Scan for the cell matching the given text and deliver its (X, Y) coordinate at center. 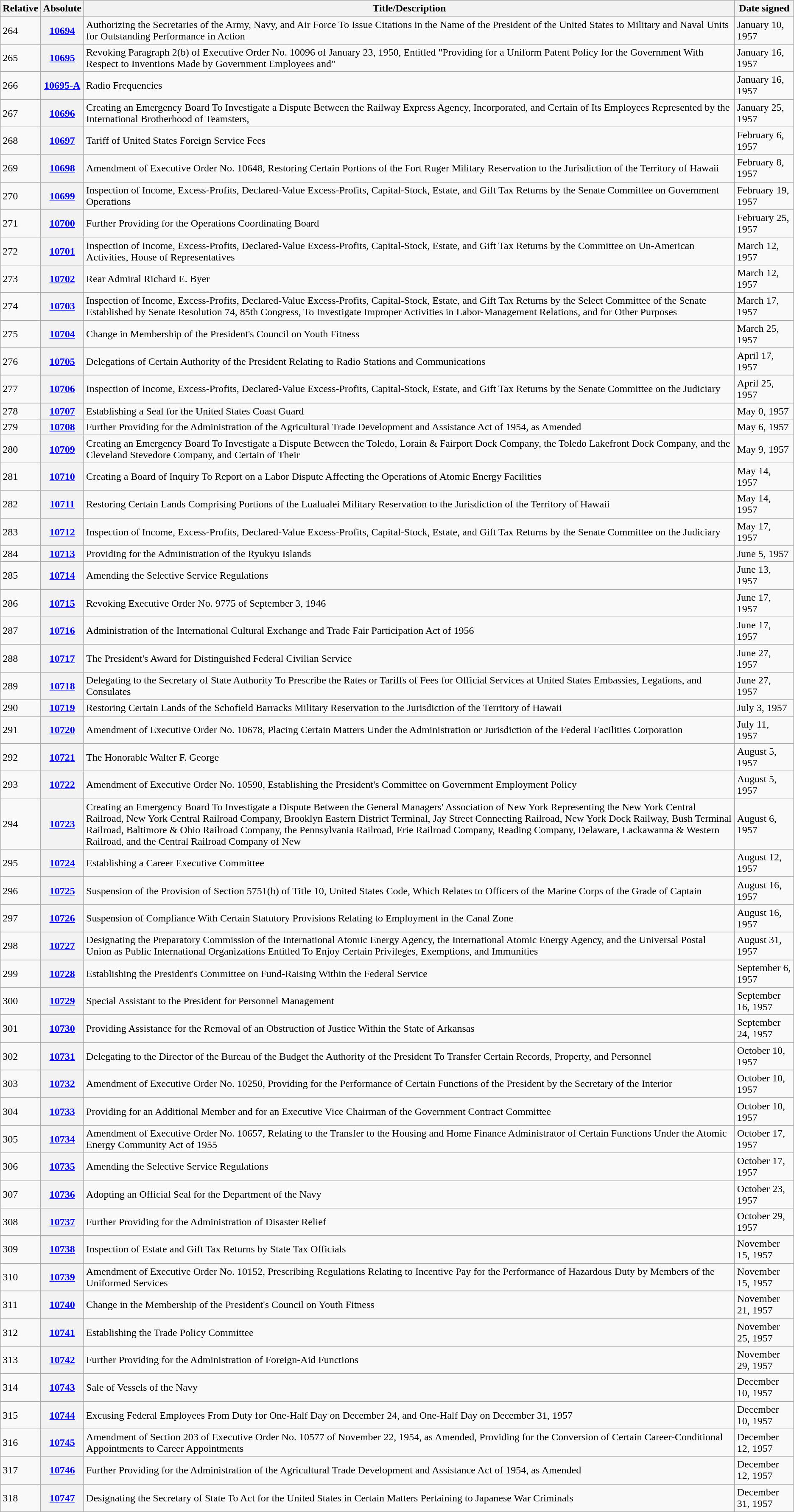
303 (20, 1084)
10716 (62, 630)
10742 (62, 1360)
July 3, 1957 (764, 708)
Radio Frequencies (410, 86)
Designating the Secretary of State To Act for the United States in Certain Matters Pertaining to Japanese War Criminals (410, 1498)
January 25, 1957 (764, 113)
April 17, 1957 (764, 361)
10740 (62, 1305)
295 (20, 863)
December 31, 1957 (764, 1498)
10739 (62, 1277)
312 (20, 1332)
289 (20, 686)
10737 (62, 1222)
February 6, 1957 (764, 141)
266 (20, 86)
September 6, 1957 (764, 973)
265 (20, 58)
307 (20, 1194)
10747 (62, 1498)
Further Providing for the Operations Coordinating Board (410, 223)
May 6, 1957 (764, 427)
Providing for an Additional Member and for an Executive Vice Chairman of the Government Contract Committee (410, 1112)
Title/Description (410, 8)
Further Providing for the Administration of Foreign-Aid Functions (410, 1360)
February 8, 1957 (764, 168)
Providing Assistance for the Removal of an Obstruction of Justice Within the State of Arkansas (410, 1028)
10726 (62, 918)
November 25, 1957 (764, 1332)
September 16, 1957 (764, 1001)
10706 (62, 389)
313 (20, 1360)
275 (20, 333)
Special Assistant to the President for Personnel Management (410, 1001)
March 25, 1957 (764, 333)
308 (20, 1222)
294 (20, 824)
October 23, 1957 (764, 1194)
281 (20, 477)
10704 (62, 333)
10723 (62, 824)
Revoking Executive Order No. 9775 of September 3, 1946 (410, 603)
Tariff of United States Foreign Service Fees (410, 141)
299 (20, 973)
10714 (62, 575)
10719 (62, 708)
291 (20, 730)
The Honorable Walter F. George (410, 758)
Excusing Federal Employees From Duty for One-Half Day on December 24, and One-Half Day on December 31, 1957 (410, 1415)
271 (20, 223)
283 (20, 532)
February 19, 1957 (764, 196)
10715 (62, 603)
297 (20, 918)
10728 (62, 973)
November 21, 1957 (764, 1305)
274 (20, 306)
Inspection of Estate and Gift Tax Returns by State Tax Officials (410, 1250)
301 (20, 1028)
Suspension of Compliance With Certain Statutory Provisions Relating to Employment in the Canal Zone (410, 918)
10725 (62, 891)
10721 (62, 758)
10695-A (62, 86)
10699 (62, 196)
10698 (62, 168)
302 (20, 1056)
305 (20, 1139)
290 (20, 708)
311 (20, 1305)
Adopting an Official Seal for the Department of the Navy (410, 1194)
May 17, 1957 (764, 532)
Restoring Certain Lands of the Schofield Barracks Military Reservation to the Jurisdiction of the Territory of Hawaii (410, 708)
318 (20, 1498)
10733 (62, 1112)
May 0, 1957 (764, 411)
Creating a Board of Inquiry To Report on a Labor Dispute Affecting the Operations of Atomic Energy Facilities (410, 477)
July 11, 1957 (764, 730)
10743 (62, 1387)
May 9, 1957 (764, 449)
Sale of Vessels of the Navy (410, 1387)
269 (20, 168)
304 (20, 1112)
273 (20, 278)
298 (20, 946)
282 (20, 504)
316 (20, 1442)
268 (20, 141)
10724 (62, 863)
10700 (62, 223)
10701 (62, 251)
317 (20, 1470)
278 (20, 411)
10732 (62, 1084)
296 (20, 891)
10713 (62, 554)
October 29, 1957 (764, 1222)
10718 (62, 686)
10746 (62, 1470)
June 5, 1957 (764, 554)
Absolute (62, 8)
Establishing a Seal for the United States Coast Guard (410, 411)
10720 (62, 730)
10703 (62, 306)
293 (20, 785)
Establishing a Career Executive Committee (410, 863)
Suspension of the Provision of Section 5751(b) of Title 10, United States Code, Which Relates to Officers of the Marine Corps of the Grade of Captain (410, 891)
10694 (62, 31)
10735 (62, 1167)
November 29, 1957 (764, 1360)
Change in the Membership of the President's Council on Youth Fitness (410, 1305)
10707 (62, 411)
10727 (62, 946)
10730 (62, 1028)
10729 (62, 1001)
June 13, 1957 (764, 575)
February 25, 1957 (764, 223)
10709 (62, 449)
286 (20, 603)
277 (20, 389)
10744 (62, 1415)
280 (20, 449)
272 (20, 251)
10695 (62, 58)
Further Providing for the Administration of Disaster Relief (410, 1222)
300 (20, 1001)
January 10, 1957 (764, 31)
10745 (62, 1442)
279 (20, 427)
Relative (20, 8)
10711 (62, 504)
March 17, 1957 (764, 306)
10736 (62, 1194)
314 (20, 1387)
288 (20, 658)
315 (20, 1415)
10738 (62, 1250)
10702 (62, 278)
270 (20, 196)
Delegations of Certain Authority of the President Relating to Radio Stations and Communications (410, 361)
267 (20, 113)
August 31, 1957 (764, 946)
309 (20, 1250)
August 12, 1957 (764, 863)
10722 (62, 785)
292 (20, 758)
Amendment of Executive Order No. 10678, Placing Certain Matters Under the Administration or Jurisdiction of the Federal Facilities Corporation (410, 730)
10697 (62, 141)
10696 (62, 113)
Change in Membership of the President's Council on Youth Fitness (410, 333)
10712 (62, 532)
310 (20, 1277)
August 6, 1957 (764, 824)
284 (20, 554)
10708 (62, 427)
Restoring Certain Lands Comprising Portions of the Lualualei Military Reservation to the Jurisdiction of the Territory of Hawaii (410, 504)
10717 (62, 658)
Establishing the Trade Policy Committee (410, 1332)
Providing for the Administration of the Ryukyu Islands (410, 554)
Delegating to the Director of the Bureau of the Budget the Authority of the President To Transfer Certain Records, Property, and Personnel (410, 1056)
287 (20, 630)
10710 (62, 477)
Date signed (764, 8)
285 (20, 575)
10734 (62, 1139)
Administration of the International Cultural Exchange and Trade Fair Participation Act of 1956 (410, 630)
10705 (62, 361)
Amendment of Executive Order No. 10590, Establishing the President's Committee on Government Employment Policy (410, 785)
10741 (62, 1332)
Establishing the President's Committee on Fund-Raising Within the Federal Service (410, 973)
The President's Award for Distinguished Federal Civilian Service (410, 658)
264 (20, 31)
April 25, 1957 (764, 389)
September 24, 1957 (764, 1028)
306 (20, 1167)
Rear Admiral Richard E. Byer (410, 278)
276 (20, 361)
Amendment of Executive Order No. 10250, Providing for the Performance of Certain Functions of the President by the Secretary of the Interior (410, 1084)
10731 (62, 1056)
